Pinpoint the cell where the given text exists, returning its (X, Y) midpoint coordinate. 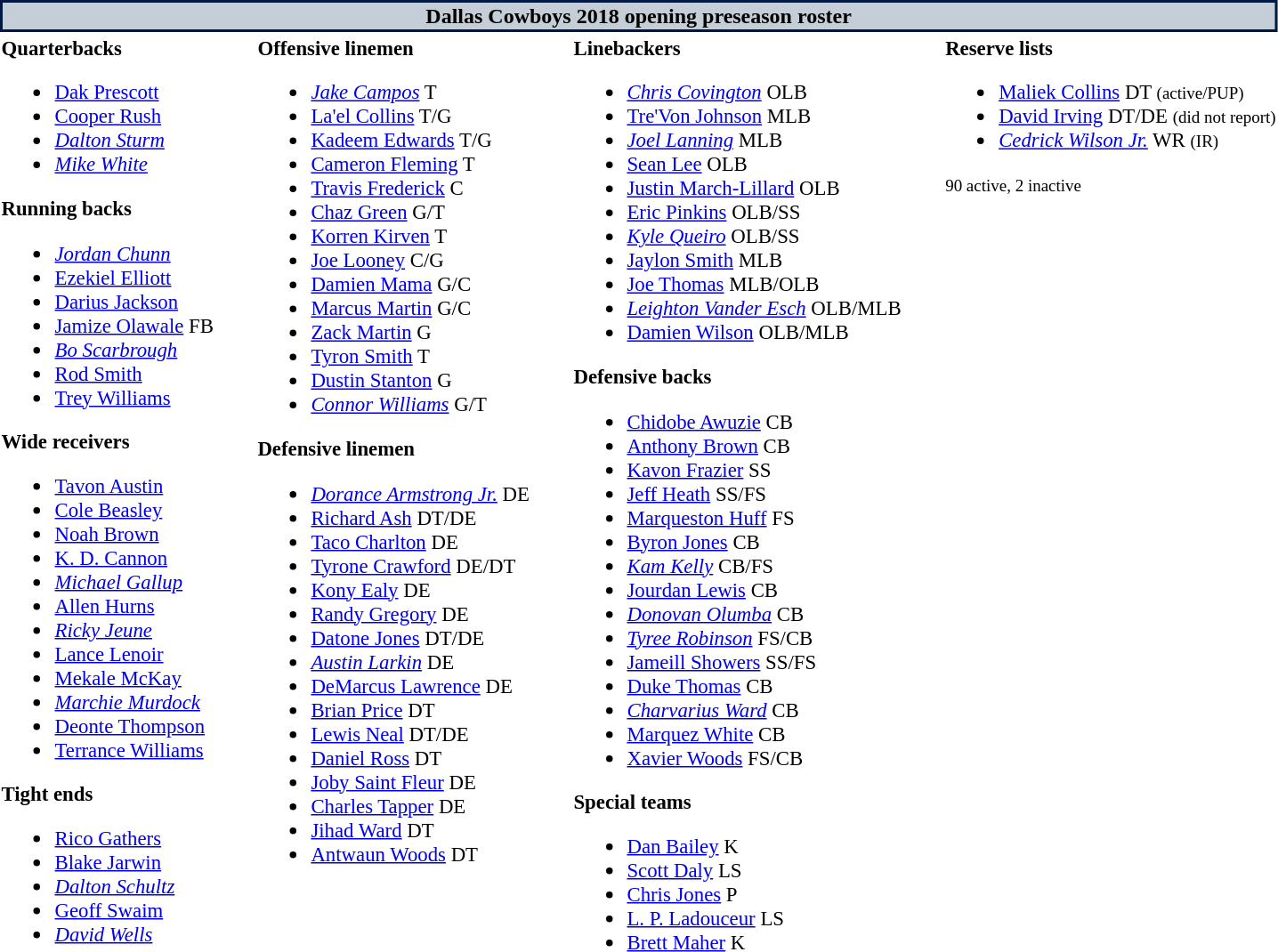
Dallas Cowboys 2018 opening preseason roster (639, 16)
